Extract the [x, y] coordinate from the center of the cell holding the provided text.  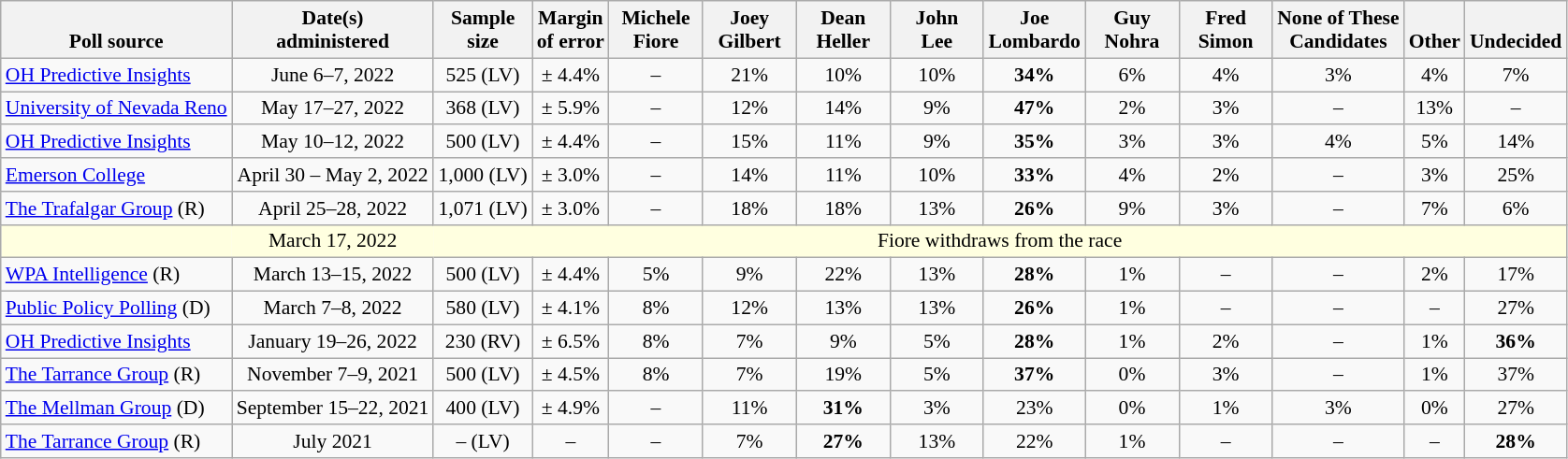
31% [843, 409]
DeanHeller [843, 30]
January 19–26, 2022 [333, 341]
± 6.5% [571, 341]
May 10–12, 2022 [333, 142]
± 4.1% [571, 308]
23% [1034, 409]
± 4.5% [571, 375]
University of Nevada Reno [116, 108]
400 (LV) [483, 409]
May 17–27, 2022 [333, 108]
November 7–9, 2021 [333, 375]
Other [1435, 30]
GuyNohra [1132, 30]
Samplesize [483, 30]
MicheleFiore [656, 30]
36% [1516, 341]
35% [1034, 142]
47% [1034, 108]
September 15–22, 2021 [333, 409]
± 5.9% [571, 108]
March 17, 2022 [333, 241]
The Mellman Group (D) [116, 409]
25% [1516, 175]
Poll source [116, 30]
The Trafalgar Group (R) [116, 208]
April 30 – May 2, 2022 [333, 175]
Undecided [1516, 30]
368 (LV) [483, 108]
230 (RV) [483, 341]
580 (LV) [483, 308]
April 25–28, 2022 [333, 208]
Date(s)administered [333, 30]
21% [749, 75]
Emerson College [116, 175]
34% [1034, 75]
March 13–15, 2022 [333, 275]
19% [843, 375]
July 2021 [333, 441]
± 4.9% [571, 409]
FredSimon [1226, 30]
33% [1034, 175]
525 (LV) [483, 75]
JoeLombardo [1034, 30]
15% [749, 142]
Fiore withdraws from the race [999, 241]
1,000 (LV) [483, 175]
June 6–7, 2022 [333, 75]
None of TheseCandidates [1338, 30]
JohnLee [936, 30]
17% [1516, 275]
JoeyGilbert [749, 30]
Public Policy Polling (D) [116, 308]
Marginof error [571, 30]
March 7–8, 2022 [333, 308]
1,071 (LV) [483, 208]
– (LV) [483, 441]
WPA Intelligence (R) [116, 275]
